Locate the cell with the specified text and output its (X, Y) center coordinate. 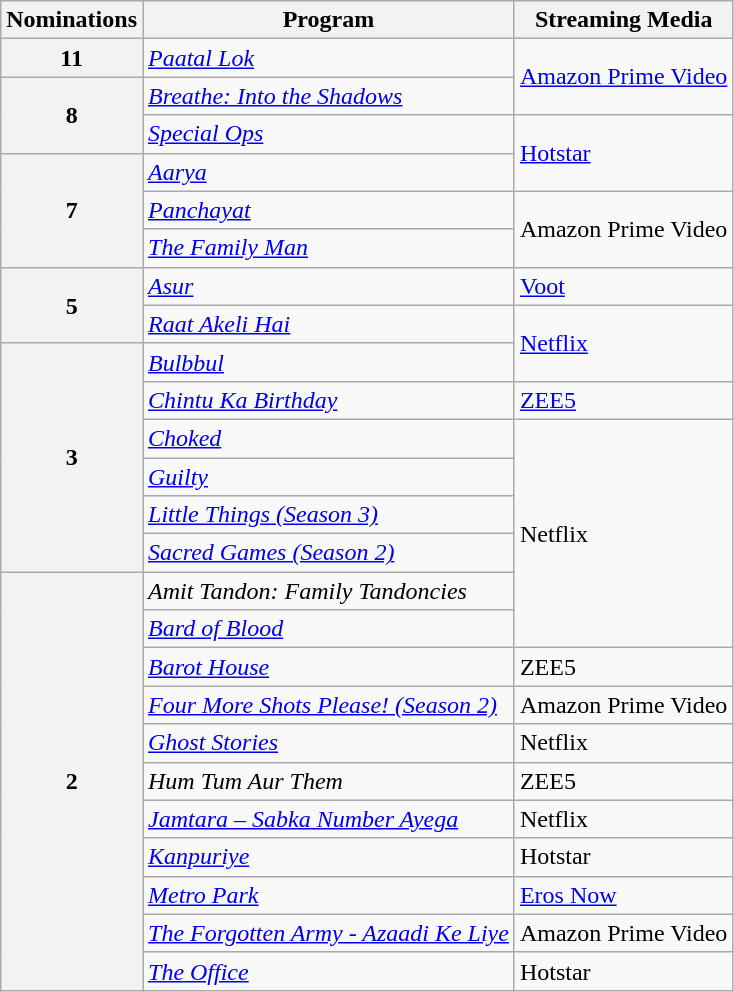
Special Ops (328, 134)
Asur (328, 286)
Bard of Blood (328, 629)
8 (72, 115)
Raat Akeli Hai (328, 324)
Amit Tandon: Family Tandoncies (328, 591)
Four More Shots Please! (Season 2) (328, 705)
Aarya (328, 172)
Voot (623, 286)
Eros Now (623, 895)
Ghost Stories (328, 743)
The Office (328, 971)
Paatal Lok (328, 58)
Choked (328, 438)
Panchayat (328, 210)
Program (328, 20)
Metro Park (328, 895)
Jamtara – Sabka Number Ayega (328, 819)
Bulbbul (328, 362)
Little Things (Season 3) (328, 515)
Hum Tum Aur Them (328, 781)
Guilty (328, 477)
7 (72, 210)
Barot House (328, 667)
5 (72, 305)
The Family Man (328, 248)
Chintu Ka Birthday (328, 400)
2 (72, 782)
Sacred Games (Season 2) (328, 553)
Streaming Media (623, 20)
3 (72, 457)
11 (72, 58)
Breathe: Into the Shadows (328, 96)
The Forgotten Army - Azaadi Ke Liye (328, 933)
Nominations (72, 20)
Kanpuriye (328, 857)
